Provide the [X, Y] coordinate of the cell's center where the given text is located.  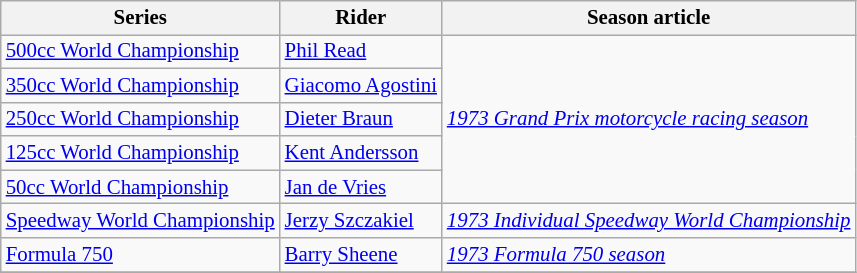
1973 Formula 750 season [649, 255]
350cc World Championship [140, 85]
Barry Sheene [361, 255]
250cc World Championship [140, 119]
Series [140, 18]
500cc World Championship [140, 51]
Jan de Vries [361, 187]
Rider [361, 18]
Phil Read [361, 51]
Dieter Braun [361, 119]
Jerzy Szczakiel [361, 221]
Formula 750 [140, 255]
1973 Individual Speedway World Championship [649, 221]
Season article [649, 18]
Kent Andersson [361, 153]
50cc World Championship [140, 187]
1973 Grand Prix motorcycle racing season [649, 118]
Speedway World Championship [140, 221]
Giacomo Agostini [361, 85]
125cc World Championship [140, 153]
